Scan for the cell matching the given text and deliver its (X, Y) coordinate at center. 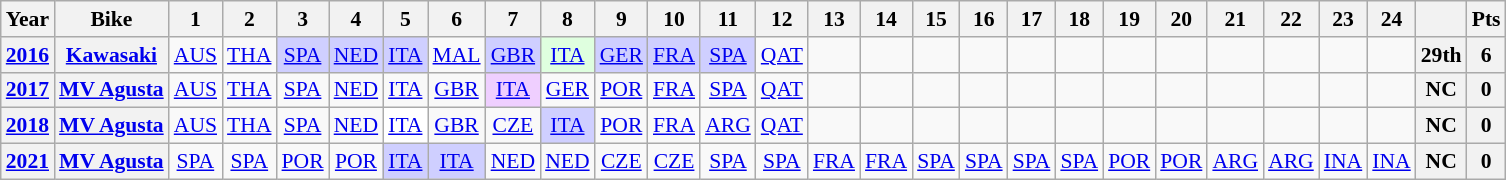
2017 (28, 90)
7 (514, 19)
Bike (112, 19)
2016 (28, 55)
MAL (457, 55)
8 (567, 19)
Year (28, 19)
23 (1343, 19)
1 (196, 19)
9 (622, 19)
29th (1442, 55)
11 (728, 19)
24 (1391, 19)
Pts (1486, 19)
2018 (28, 126)
13 (834, 19)
19 (1129, 19)
20 (1181, 19)
21 (1235, 19)
2 (249, 19)
Kawasaki (112, 55)
16 (984, 19)
18 (1079, 19)
12 (782, 19)
5 (405, 19)
17 (1032, 19)
15 (936, 19)
10 (674, 19)
14 (886, 19)
22 (1291, 19)
3 (303, 19)
4 (356, 19)
2021 (28, 162)
